Output the [x, y] coordinate of the center of the cell containing the given text.  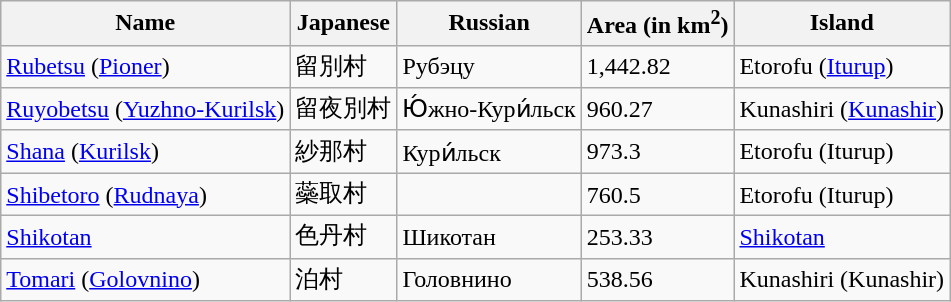
Шикотан [489, 238]
泊村 [344, 280]
1,442.82 [658, 66]
Рубэцу [489, 66]
Tomari (Golovnino) [146, 280]
蘂取村 [344, 194]
Shibetoro (Rudnaya) [146, 194]
253.33 [658, 238]
960.27 [658, 110]
紗那村 [344, 152]
Ruyobetsu (Yuzhno-Kurilsk) [146, 110]
760.5 [658, 194]
Ю́жно-Кури́льск [489, 110]
色丹村 [344, 238]
Name [146, 24]
Кури́льск [489, 152]
538.56 [658, 280]
Area (in km2) [658, 24]
Russian [489, 24]
留別村 [344, 66]
Головнино [489, 280]
Shana (Kurilsk) [146, 152]
973.3 [658, 152]
Island [842, 24]
Japanese [344, 24]
留夜別村 [344, 110]
Rubetsu (Pioner) [146, 66]
